Determine the (X, Y) coordinate at the center of the cell enclosing the given text.  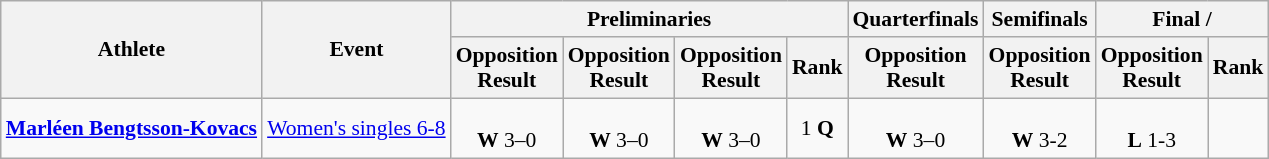
Marléen Bengtsson-Kovacs (132, 128)
Quarterfinals (916, 19)
Athlete (132, 50)
W 3-2 (1040, 128)
Women's singles 6-8 (356, 128)
L 1-3 (1152, 128)
Event (356, 50)
Final / (1182, 19)
1 Q (818, 128)
Preliminaries (650, 19)
Semifinals (1040, 19)
